Extract the [x, y] coordinate from the center of the cell holding the provided text.  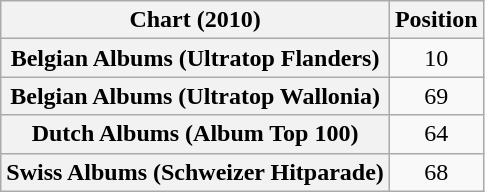
Dutch Albums (Album Top 100) [196, 134]
Swiss Albums (Schweizer Hitparade) [196, 172]
64 [436, 134]
Belgian Albums (Ultratop Wallonia) [196, 96]
Position [436, 20]
10 [436, 58]
69 [436, 96]
Chart (2010) [196, 20]
Belgian Albums (Ultratop Flanders) [196, 58]
68 [436, 172]
